Detect which cell encompasses the target text, then output its [X, Y] center coordinate. 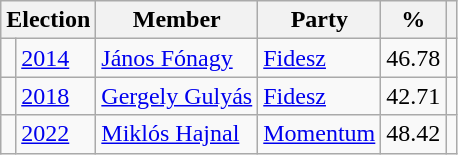
2018 [56, 96]
42.71 [414, 96]
48.42 [414, 134]
János Fónagy [177, 58]
Momentum [320, 134]
Miklós Hajnal [177, 134]
Party [320, 20]
% [414, 20]
Member [177, 20]
Gergely Gulyás [177, 96]
Election [48, 20]
46.78 [414, 58]
2014 [56, 58]
2022 [56, 134]
